Scan for the cell matching the given text and deliver its [x, y] coordinate at center. 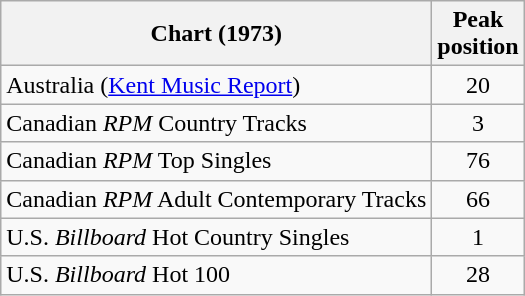
76 [478, 161]
Canadian RPM Top Singles [216, 161]
Canadian RPM Country Tracks [216, 123]
Chart (1973) [216, 34]
1 [478, 237]
Canadian RPM Adult Contemporary Tracks [216, 199]
66 [478, 199]
28 [478, 275]
20 [478, 85]
3 [478, 123]
Australia (Kent Music Report) [216, 85]
U.S. Billboard Hot Country Singles [216, 237]
Peakposition [478, 34]
U.S. Billboard Hot 100 [216, 275]
